Provide the [x, y] coordinate of the cell's center where the given text is located.  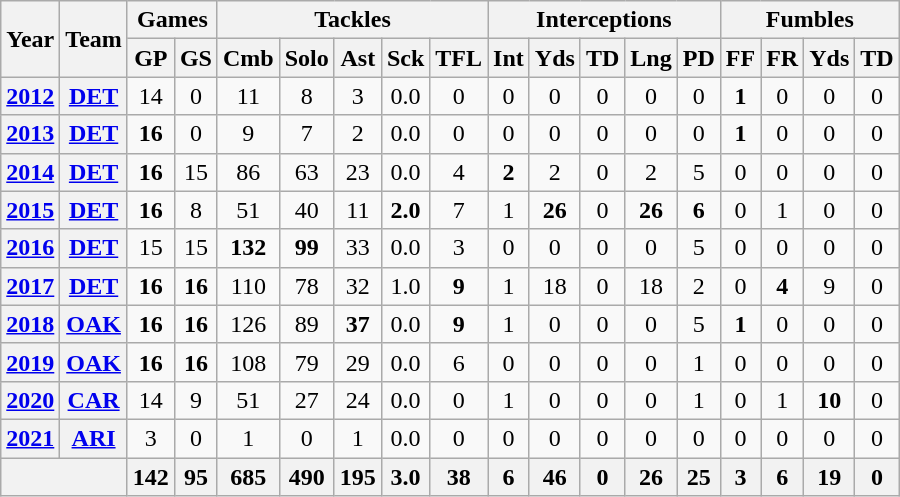
63 [306, 172]
GP [150, 58]
2017 [30, 286]
126 [248, 324]
46 [554, 477]
Year [30, 39]
108 [248, 362]
2019 [30, 362]
195 [358, 477]
2013 [30, 134]
PD [698, 58]
25 [698, 477]
89 [306, 324]
40 [306, 210]
Ast [358, 58]
Games [172, 20]
110 [248, 286]
2020 [30, 400]
27 [306, 400]
132 [248, 248]
2015 [30, 210]
2012 [30, 96]
2014 [30, 172]
37 [358, 324]
Fumbles [810, 20]
2018 [30, 324]
Tackles [352, 20]
33 [358, 248]
19 [830, 477]
24 [358, 400]
79 [306, 362]
Solo [306, 58]
10 [830, 400]
Interceptions [604, 20]
2.0 [405, 210]
Sck [405, 58]
ARI [94, 438]
Int [509, 58]
29 [358, 362]
Team [94, 39]
38 [459, 477]
78 [306, 286]
99 [306, 248]
CAR [94, 400]
FF [740, 58]
TFL [459, 58]
FR [782, 58]
95 [196, 477]
32 [358, 286]
3.0 [405, 477]
86 [248, 172]
2016 [30, 248]
142 [150, 477]
1.0 [405, 286]
GS [196, 58]
Cmb [248, 58]
490 [306, 477]
685 [248, 477]
Lng [651, 58]
23 [358, 172]
2021 [30, 438]
